Find where the given text appears and provide that cell's center as (x, y) coordinate. 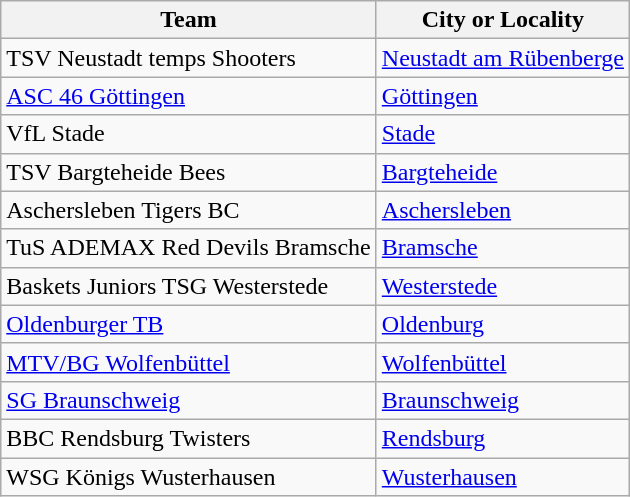
Neustadt am Rübenberge (502, 58)
VfL Stade (189, 134)
City or Locality (502, 20)
TuS ADEMAX Red Devils Bramsche (189, 248)
Baskets Juniors TSG Westerstede (189, 286)
Aschersleben (502, 210)
Bramsche (502, 248)
Stade (502, 134)
ASC 46 Göttingen (189, 96)
Wusterhausen (502, 477)
Göttingen (502, 96)
Aschersleben Tigers BC (189, 210)
Team (189, 20)
Rendsburg (502, 438)
TSV Bargteheide Bees (189, 172)
Oldenburger TB (189, 324)
BBC Rendsburg Twisters (189, 438)
MTV/BG Wolfenbüttel (189, 362)
Wolfenbüttel (502, 362)
SG Braunschweig (189, 400)
Braunschweig (502, 400)
Westerstede (502, 286)
Bargteheide (502, 172)
Oldenburg (502, 324)
WSG Königs Wusterhausen (189, 477)
TSV Neustadt temps Shooters (189, 58)
